Search for the cell housing the specified text and yield its [X, Y] center coordinate. 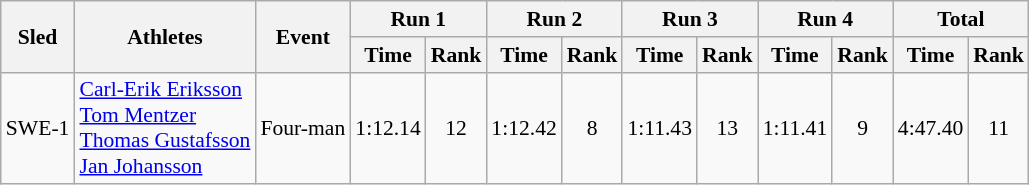
1:12.14 [388, 128]
Run 4 [826, 19]
Sled [38, 36]
12 [456, 128]
1:11.41 [796, 128]
SWE-1 [38, 128]
1:11.43 [660, 128]
Athletes [164, 36]
Carl-Erik ErikssonTom MentzerThomas GustafssonJan Johansson [164, 128]
Run 2 [554, 19]
Run 1 [418, 19]
4:47.40 [930, 128]
Four-man [302, 128]
Run 3 [690, 19]
Event [302, 36]
8 [592, 128]
1:12.42 [524, 128]
9 [862, 128]
Total [961, 19]
13 [728, 128]
11 [998, 128]
